Search for the cell housing the specified text and yield its [x, y] center coordinate. 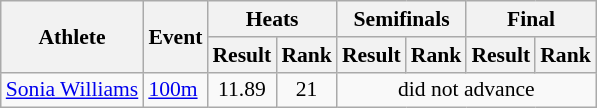
Sonia Williams [72, 90]
Final [530, 19]
did not advance [466, 90]
11.89 [242, 90]
Heats [272, 19]
100m [175, 90]
Athlete [72, 36]
Semifinals [402, 19]
21 [306, 90]
Event [175, 36]
